Search for the cell housing the specified text and yield its [x, y] center coordinate. 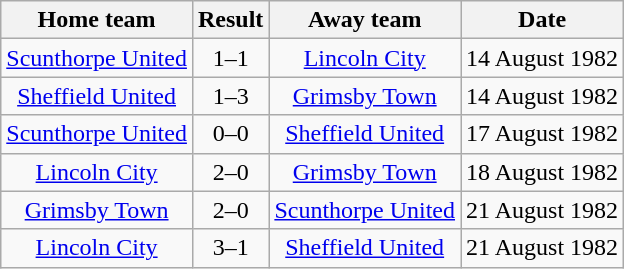
Home team [97, 20]
17 August 1982 [542, 134]
Date [542, 20]
1–3 [230, 96]
0–0 [230, 134]
Result [230, 20]
18 August 1982 [542, 172]
3–1 [230, 248]
1–1 [230, 58]
Away team [365, 20]
